Search for the cell housing the specified text and yield its (x, y) center coordinate. 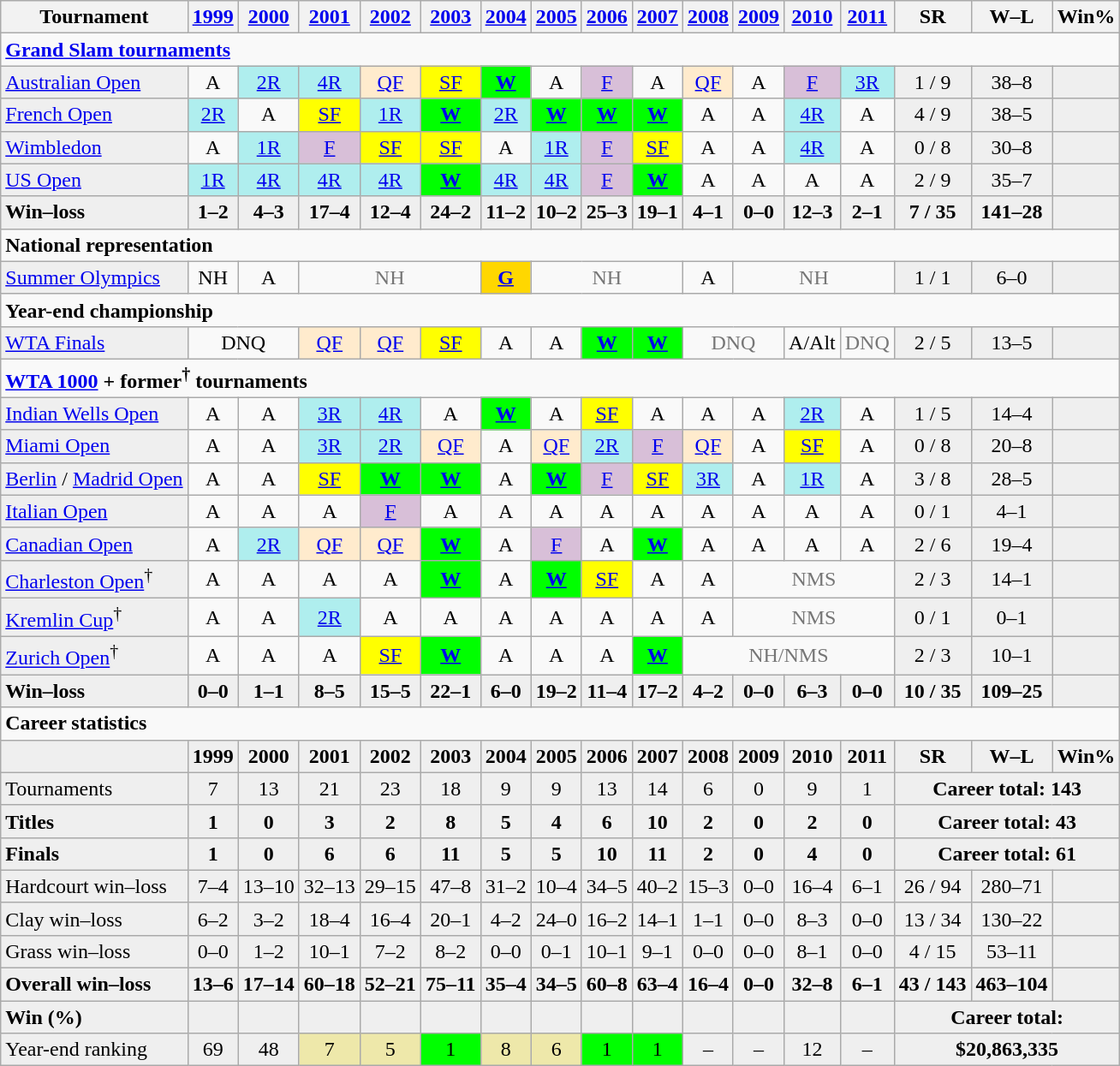
26 / 94 (932, 886)
12–3 (813, 212)
Tournaments (94, 789)
280–71 (1012, 886)
29–15 (390, 886)
8–5 (329, 691)
3 / 8 (932, 479)
25–3 (606, 212)
60–18 (329, 985)
53–11 (1012, 951)
19–1 (658, 212)
24–2 (450, 212)
47–8 (450, 886)
7 / 35 (932, 212)
Australian Open (94, 82)
130–22 (1012, 919)
NH/NMS (788, 656)
Kremlin Cup† (94, 618)
28–5 (1012, 479)
WTA 1000 + former† tournaments (560, 378)
3 (329, 821)
8–3 (813, 919)
12–4 (390, 212)
18 (450, 789)
G (505, 277)
Indian Wells Open (94, 414)
19–2 (557, 691)
Finals (94, 854)
14 (658, 789)
8–2 (450, 951)
11–2 (505, 212)
20–1 (450, 919)
15–5 (390, 691)
60–8 (606, 985)
Career total: 43 (1007, 821)
11–4 (606, 691)
1 / 9 (932, 82)
16–2 (606, 919)
Grass win–loss (94, 951)
8–1 (813, 951)
4 / 9 (932, 115)
Tournament (94, 17)
Titles (94, 821)
38–5 (1012, 115)
Charleston Open† (94, 579)
7–4 (212, 886)
14–4 (1012, 414)
10 / 35 (932, 691)
Summer Olympics (94, 277)
19–4 (1012, 544)
13 / 34 (932, 919)
24–0 (557, 919)
48 (269, 1050)
Career total: 61 (1007, 854)
US Open (94, 180)
30–8 (1012, 147)
6–3 (813, 691)
9–1 (658, 951)
Miami Open (94, 446)
2 / 5 (932, 342)
A/Alt (813, 342)
4 / 15 (932, 951)
63–4 (658, 985)
WTA Finals (94, 342)
6–2 (212, 919)
52–21 (390, 985)
French Open (94, 115)
Career statistics (560, 724)
463–104 (1012, 985)
20–8 (1012, 446)
17–4 (329, 212)
2 / 6 (932, 544)
Win (%) (94, 1017)
Grand Slam tournaments (560, 50)
7–2 (390, 951)
Clay win–loss (94, 919)
1 / 1 (932, 277)
75–11 (450, 985)
32–13 (329, 886)
$20,863,335 (1007, 1050)
Overall win–loss (94, 985)
21 (329, 789)
13–5 (1012, 342)
Zurich Open† (94, 656)
35–4 (505, 985)
Canadian Open (94, 544)
Wimbledon (94, 147)
2–1 (867, 212)
69 (212, 1050)
1 / 5 (932, 414)
Hardcourt win–loss (94, 886)
3–2 (269, 919)
32–8 (813, 985)
43 / 143 (932, 985)
31–2 (505, 886)
Italian Open (94, 511)
Year-end championship (560, 310)
141–28 (1012, 212)
23 (390, 789)
13–10 (269, 886)
10–4 (557, 886)
109–25 (1012, 691)
4–3 (269, 212)
National representation (560, 245)
22–1 (450, 691)
40–2 (658, 886)
2 / 9 (932, 180)
10–2 (557, 212)
Career total: 143 (1007, 789)
17–14 (269, 985)
17–2 (658, 691)
13–6 (212, 985)
38–8 (1012, 82)
Career total: (1007, 1017)
35–7 (1012, 180)
Berlin / Madrid Open (94, 479)
15–3 (707, 886)
Year-end ranking (94, 1050)
18–4 (329, 919)
12 (813, 1050)
